Return (X, Y) of the center of cell containing provided text 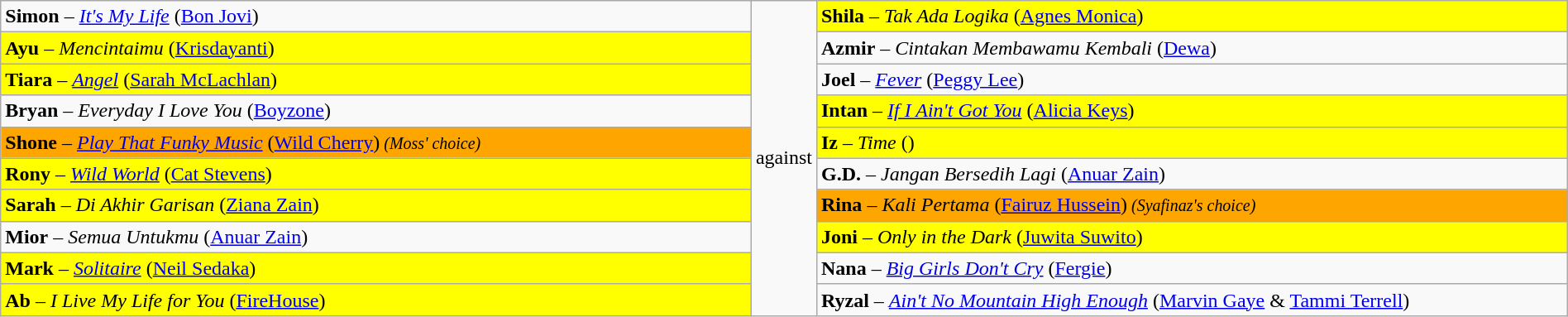
Nana – Big Girls Don't Cry (Fergie) (1192, 268)
G.D. – Jangan Bersedih Lagi (Anuar Zain) (1192, 174)
Mior – Semua Untukmu (Anuar Zain) (376, 237)
Joni – Only in the Dark (Juwita Suwito) (1192, 237)
Sarah – Di Akhir Garisan (Ziana Zain) (376, 205)
Rony – Wild World (Cat Stevens) (376, 174)
Azmir – Cintakan Membawamu Kembali (Dewa) (1192, 48)
Iz – Time () (1192, 142)
Ryzal – Ain't No Mountain High Enough (Marvin Gaye & Tammi Terrell) (1192, 300)
Tiara – Angel (Sarah McLachlan) (376, 79)
Simon – It's My Life (Bon Jovi) (376, 17)
Bryan – Everyday I Love You (Boyzone) (376, 111)
Ab – I Live My Life for You (FireHouse) (376, 300)
Intan – If I Ain't Got You (Alicia Keys) (1192, 111)
Rina – Kali Pertama (Fairuz Hussein) (Syafinaz's choice) (1192, 205)
against (784, 159)
Shone – Play That Funky Music (Wild Cherry) (Moss' choice) (376, 142)
Joel – Fever (Peggy Lee) (1192, 79)
Ayu – Mencintaimu (Krisdayanti) (376, 48)
Shila – Tak Ada Logika (Agnes Monica) (1192, 17)
Mark – Solitaire (Neil Sedaka) (376, 268)
